Search for the cell housing the specified text and yield its [x, y] center coordinate. 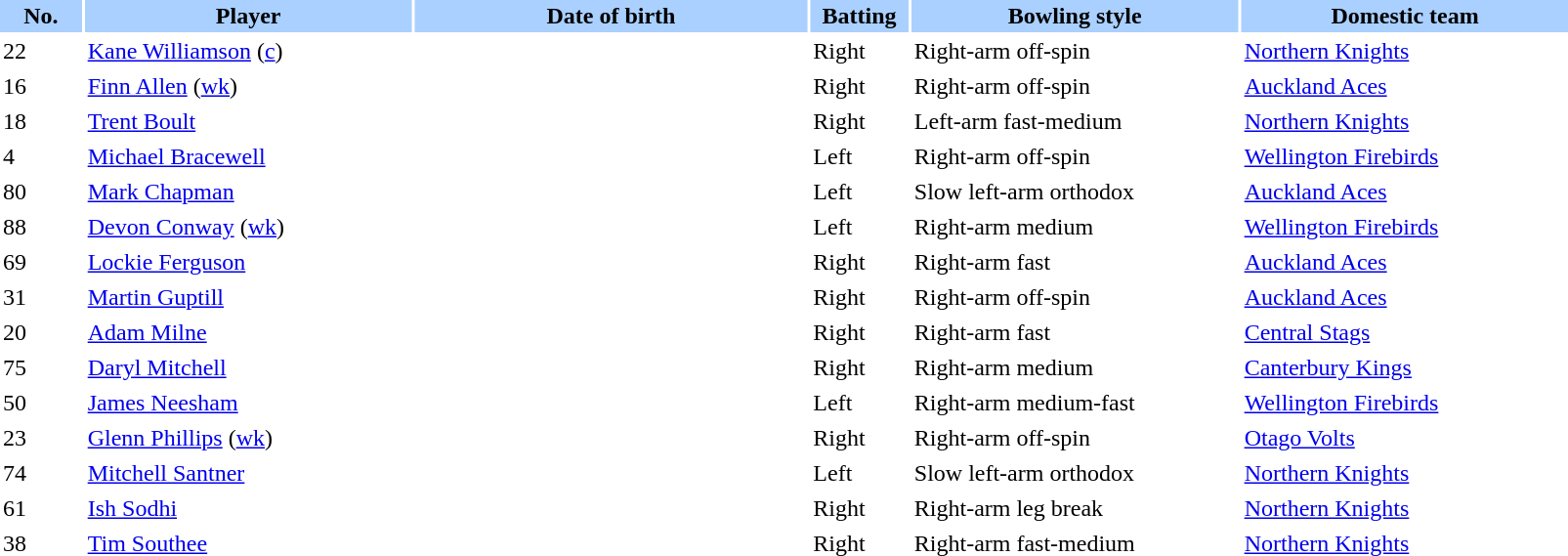
20 [41, 332]
Date of birth [612, 16]
18 [41, 121]
James Neesham [248, 403]
75 [41, 367]
22 [41, 51]
Adam Milne [248, 332]
Mark Chapman [248, 192]
31 [41, 297]
Ish Sodhi [248, 508]
Finn Allen (wk) [248, 86]
69 [41, 262]
74 [41, 473]
Devon Conway (wk) [248, 227]
Kane Williamson (c) [248, 51]
Batting [859, 16]
23 [41, 438]
Right-arm leg break [1075, 508]
4 [41, 156]
61 [41, 508]
Right-arm medium-fast [1075, 403]
Daryl Mitchell [248, 367]
Martin Guptill [248, 297]
Bowling style [1075, 16]
Glenn Phillips (wk) [248, 438]
Trent Boult [248, 121]
No. [41, 16]
Lockie Ferguson [248, 262]
Mitchell Santner [248, 473]
16 [41, 86]
Left-arm fast-medium [1075, 121]
Michael Bracewell [248, 156]
88 [41, 227]
Player [248, 16]
80 [41, 192]
50 [41, 403]
